Detect which cell encompasses the target text, then output its (X, Y) center coordinate. 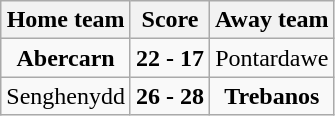
Score (170, 20)
Abercarn (66, 58)
Senghenydd (66, 96)
22 - 17 (170, 58)
Pontardawe (272, 58)
26 - 28 (170, 96)
Home team (66, 20)
Trebanos (272, 96)
Away team (272, 20)
